Capture the cell that displays the provided text and extract its (X, Y) central coordinate. 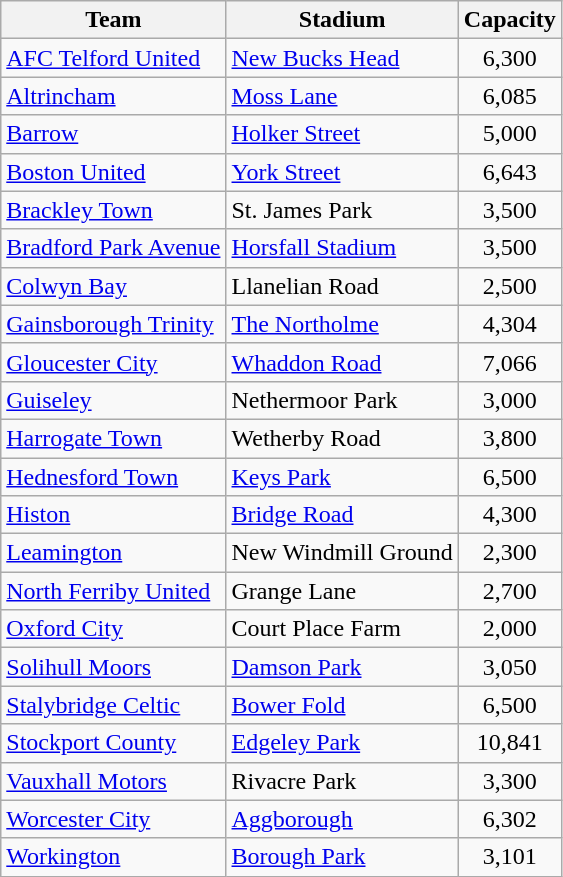
Edgeley Park (342, 743)
6,300 (510, 58)
Team (114, 20)
Stalybridge Celtic (114, 705)
4,300 (510, 515)
Stadium (342, 20)
Worcester City (114, 819)
3,800 (510, 438)
Bridge Road (342, 515)
Nethermoor Park (342, 400)
Whaddon Road (342, 362)
6,085 (510, 96)
3,101 (510, 857)
Aggborough (342, 819)
Rivacre Park (342, 781)
Moss Lane (342, 96)
Colwyn Bay (114, 286)
Gainsborough Trinity (114, 324)
2,300 (510, 553)
York Street (342, 172)
Wetherby Road (342, 438)
Workington (114, 857)
Boston United (114, 172)
Oxford City (114, 629)
Capacity (510, 20)
2,700 (510, 591)
Keys Park (342, 477)
Damson Park (342, 667)
Barrow (114, 134)
Brackley Town (114, 210)
Gloucester City (114, 362)
Grange Lane (342, 591)
Altrincham (114, 96)
3,050 (510, 667)
New Bucks Head (342, 58)
Court Place Farm (342, 629)
Llanelian Road (342, 286)
Borough Park (342, 857)
Horsfall Stadium (342, 248)
North Ferriby United (114, 591)
5,000 (510, 134)
2,000 (510, 629)
Harrogate Town (114, 438)
2,500 (510, 286)
Vauxhall Motors (114, 781)
New Windmill Ground (342, 553)
AFC Telford United (114, 58)
Solihull Moors (114, 667)
6,643 (510, 172)
10,841 (510, 743)
3,300 (510, 781)
Bradford Park Avenue (114, 248)
6,302 (510, 819)
Guiseley (114, 400)
St. James Park (342, 210)
The Northolme (342, 324)
Bower Fold (342, 705)
4,304 (510, 324)
Leamington (114, 553)
Histon (114, 515)
Stockport County (114, 743)
Hednesford Town (114, 477)
7,066 (510, 362)
3,000 (510, 400)
Holker Street (342, 134)
